Find where the given text appears and provide that cell's center as (X, Y) coordinate. 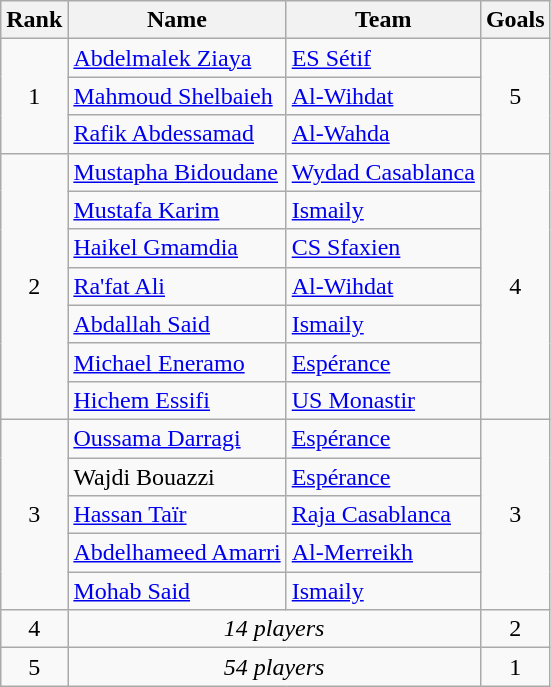
ES Sétif (383, 58)
Wydad Casablanca (383, 172)
Hichem Essifi (177, 400)
Abdelmalek Ziaya (177, 58)
Rafik Abdessamad (177, 134)
Wajdi Bouazzi (177, 477)
Goals (515, 20)
US Monastir (383, 400)
Mohab Said (177, 591)
54 players (274, 667)
Name (177, 20)
Abdallah Said (177, 324)
14 players (274, 629)
Haikel Gmamdia (177, 248)
Mustapha Bidoudane (177, 172)
Team (383, 20)
Rank (34, 20)
CS Sfaxien (383, 248)
Michael Eneramo (177, 362)
Al-Merreikh (383, 553)
Raja Casablanca (383, 515)
Mahmoud Shelbaieh (177, 96)
Oussama Darragi (177, 438)
Mustafa Karim (177, 210)
Al-Wahda (383, 134)
Ra'fat Ali (177, 286)
Hassan Taïr (177, 515)
Abdelhameed Amarri (177, 553)
